Scan for the cell matching the given text and deliver its (X, Y) coordinate at center. 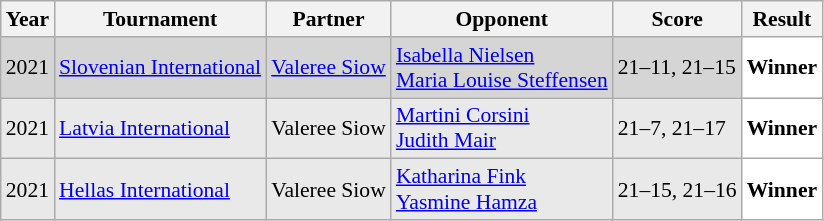
Latvia International (160, 128)
Partner (328, 19)
Tournament (160, 19)
Martini Corsini Judith Mair (502, 128)
Hellas International (160, 190)
Result (782, 19)
Katharina Fink Yasmine Hamza (502, 190)
21–7, 21–17 (678, 128)
21–11, 21–15 (678, 68)
Opponent (502, 19)
Year (28, 19)
21–15, 21–16 (678, 190)
Isabella Nielsen Maria Louise Steffensen (502, 68)
Score (678, 19)
Slovenian International (160, 68)
